Extract the [X, Y] coordinate from the center of the cell holding the provided text.  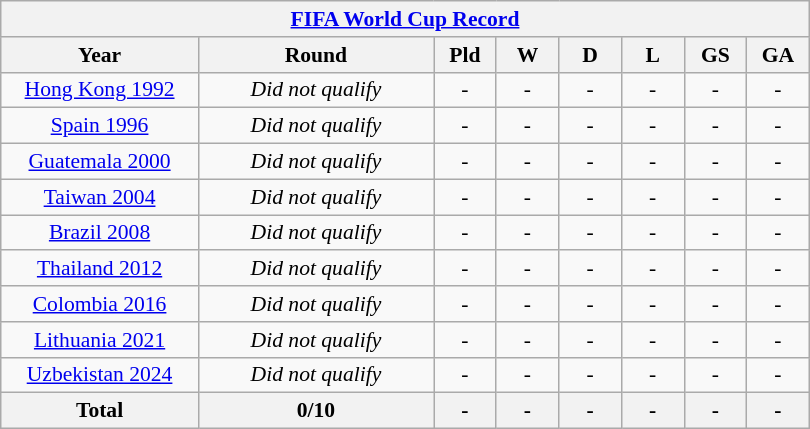
Pld [466, 55]
Total [100, 411]
Brazil 2008 [100, 233]
L [652, 55]
Hong Kong 1992 [100, 90]
FIFA World Cup Record [405, 19]
Year [100, 55]
Guatemala 2000 [100, 162]
0/10 [316, 411]
GS [716, 55]
Lithuania 2021 [100, 340]
Thailand 2012 [100, 269]
Colombia 2016 [100, 304]
Spain 1996 [100, 126]
Taiwan 2004 [100, 197]
D [590, 55]
GA [778, 55]
W [528, 55]
Round [316, 55]
Uzbekistan 2024 [100, 375]
